Return [x, y] of the center of cell containing provided text 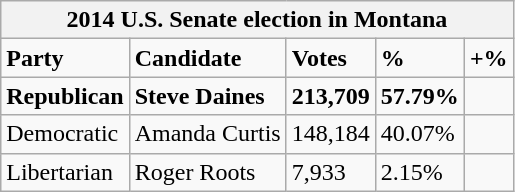
Libertarian [65, 172]
Votes [330, 58]
Steve Daines [208, 96]
Republican [65, 96]
Amanda Curtis [208, 134]
Roger Roots [208, 172]
40.07% [420, 134]
7,933 [330, 172]
Democratic [65, 134]
148,184 [330, 134]
Party [65, 58]
2.15% [420, 172]
213,709 [330, 96]
Candidate [208, 58]
+% [488, 58]
2014 U.S. Senate election in Montana [257, 20]
% [420, 58]
57.79% [420, 96]
